Detect which cell encompasses the target text, then output its [x, y] center coordinate. 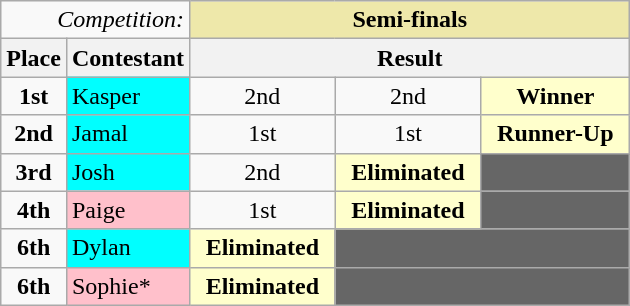
4th [34, 210]
3rd [34, 172]
Runner-Up [556, 134]
Dylan [128, 248]
Jamal [128, 134]
Contestant [128, 58]
Kasper [128, 96]
Winner [556, 96]
Josh [128, 172]
Competition: [96, 20]
Paige [128, 210]
Semi-finals [410, 20]
Result [410, 58]
Sophie* [128, 286]
Place [34, 58]
